From the cell containing the given text, extract its center point as (x, y) coordinate. 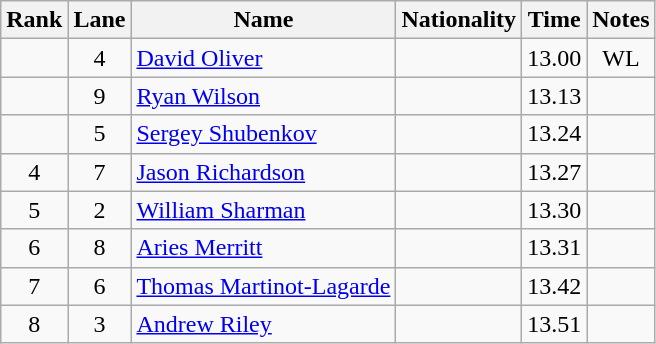
13.24 (554, 134)
Notes (621, 20)
3 (100, 324)
Jason Richardson (264, 172)
Name (264, 20)
13.42 (554, 286)
9 (100, 96)
13.27 (554, 172)
Rank (34, 20)
Sergey Shubenkov (264, 134)
2 (100, 210)
Ryan Wilson (264, 96)
13.51 (554, 324)
William Sharman (264, 210)
13.00 (554, 58)
13.31 (554, 248)
Nationality (459, 20)
13.30 (554, 210)
Lane (100, 20)
Thomas Martinot-Lagarde (264, 286)
13.13 (554, 96)
WL (621, 58)
David Oliver (264, 58)
Aries Merritt (264, 248)
Andrew Riley (264, 324)
Time (554, 20)
